Scan for the cell matching the given text and deliver its (X, Y) coordinate at center. 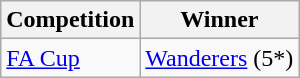
FA Cup (70, 58)
Wanderers (5*) (220, 58)
Winner (220, 20)
Competition (70, 20)
